Identify which cell holds the provided text, then report its [X, Y] central coordinate. 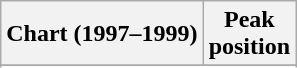
Peakposition [249, 34]
Chart (1997–1999) [102, 34]
